From the cell containing the given text, extract its center point as [X, Y] coordinate. 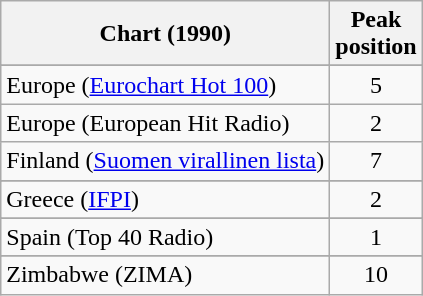
7 [376, 161]
Chart (1990) [166, 34]
Europe (Eurochart Hot 100) [166, 85]
Europe (European Hit Radio) [166, 123]
Greece (IFPI) [166, 199]
Zimbabwe (ZIMA) [166, 275]
Peakposition [376, 34]
10 [376, 275]
Spain (Top 40 Radio) [166, 237]
5 [376, 85]
1 [376, 237]
Finland (Suomen virallinen lista) [166, 161]
